Return the (X, Y) coordinate for the center point of the cell that contains the specified text.  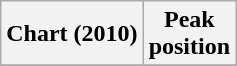
Peakposition (189, 34)
Chart (2010) (72, 34)
